From the cell containing the given text, extract its center point as (x, y) coordinate. 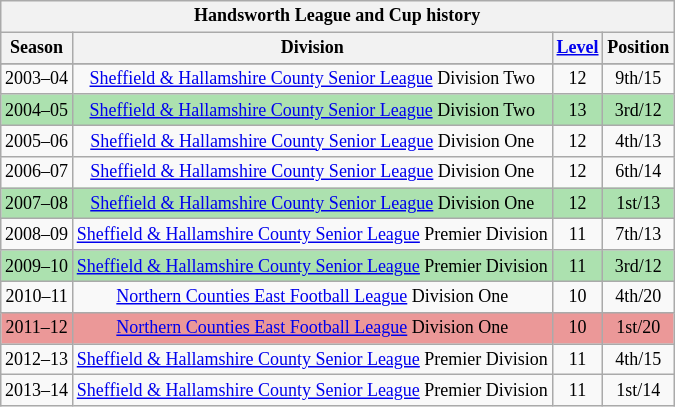
4th/20 (638, 296)
4th/15 (638, 360)
2003–04 (37, 78)
9th/15 (638, 78)
Position (638, 48)
1st/20 (638, 328)
4th/13 (638, 140)
2006–07 (37, 172)
Season (37, 48)
13 (578, 110)
1st/13 (638, 204)
Division (312, 48)
1st/14 (638, 390)
2010–11 (37, 296)
2012–13 (37, 360)
Level (578, 48)
2004–05 (37, 110)
2008–09 (37, 234)
7th/13 (638, 234)
2009–10 (37, 266)
2013–14 (37, 390)
2007–08 (37, 204)
2005–06 (37, 140)
2011–12 (37, 328)
6th/14 (638, 172)
Handsworth League and Cup history (338, 16)
